For the text-containing cell, return its midpoint in [x, y] coordinate format. 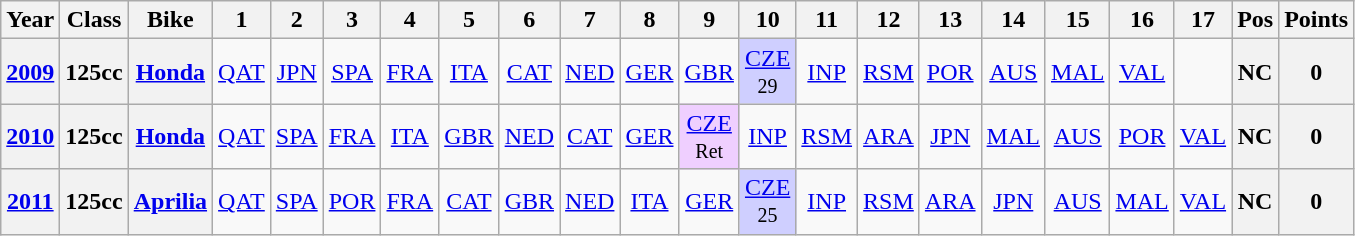
Year [30, 20]
8 [650, 20]
9 [709, 20]
10 [767, 20]
3 [352, 20]
2009 [30, 72]
5 [469, 20]
Pos [1256, 20]
7 [590, 20]
2010 [30, 136]
2011 [30, 202]
Points [1316, 20]
14 [1013, 20]
13 [950, 20]
12 [889, 20]
17 [1202, 20]
11 [827, 20]
2 [296, 20]
6 [529, 20]
CZE29 [767, 72]
CZERet [709, 136]
15 [1077, 20]
4 [410, 20]
CZE25 [767, 202]
Class [94, 20]
Bike [170, 20]
Aprilia [170, 202]
16 [1142, 20]
1 [242, 20]
